Return [X, Y] of the center of cell containing provided text 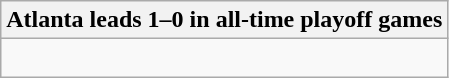
Atlanta leads 1–0 in all-time playoff games [224, 20]
